Return [X, Y] of the center of cell containing provided text 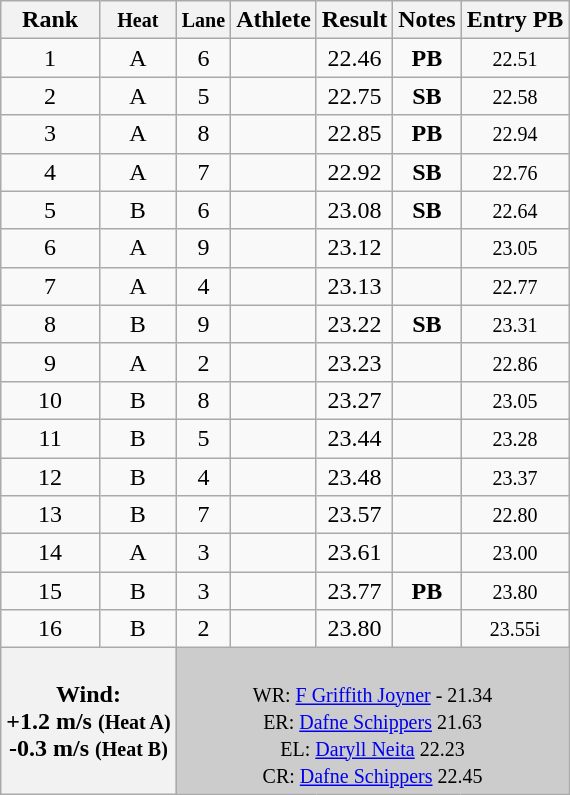
22.64 [515, 210]
22.77 [515, 286]
22.58 [515, 96]
23.13 [354, 286]
11 [50, 438]
23.23 [354, 362]
22.46 [354, 58]
22.76 [515, 172]
13 [50, 515]
23.31 [515, 324]
22.92 [354, 172]
22.51 [515, 58]
23.08 [354, 210]
23.48 [354, 477]
23.00 [515, 553]
23.55i [515, 629]
23.61 [354, 553]
Lane [203, 20]
23.57 [354, 515]
23.12 [354, 248]
22.94 [515, 134]
1 [50, 58]
Athlete [274, 20]
23.44 [354, 438]
Entry PB [515, 20]
23.77 [354, 591]
15 [50, 591]
12 [50, 477]
14 [50, 553]
Wind:+1.2 m/s (Heat A)-0.3 m/s (Heat B) [88, 721]
16 [50, 629]
10 [50, 400]
22.86 [515, 362]
22.85 [354, 134]
23.37 [515, 477]
23.27 [354, 400]
Notes [427, 20]
Rank [50, 20]
22.80 [515, 515]
Heat [138, 20]
23.28 [515, 438]
WR: F Griffith Joyner - 21.34ER: Dafne Schippers 21.63 EL: Daryll Neita 22.23CR: Dafne Schippers 22.45 [372, 721]
Result [354, 20]
22.75 [354, 96]
23.22 [354, 324]
